Identify which cell holds the provided text, then report its [X, Y] central coordinate. 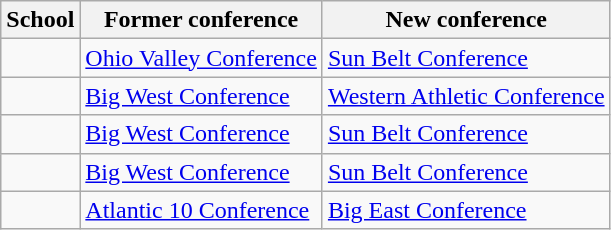
Atlantic 10 Conference [202, 210]
Ohio Valley Conference [202, 58]
Former conference [202, 20]
New conference [466, 20]
School [40, 20]
Western Athletic Conference [466, 96]
Big East Conference [466, 210]
